Output the [X, Y] coordinate of the center of the cell containing the given text.  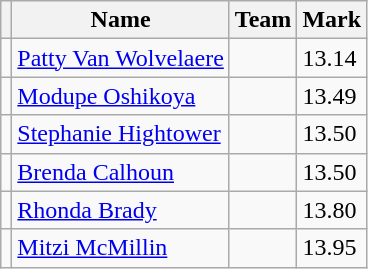
Mitzi McMillin [121, 248]
Mark [332, 20]
Stephanie Hightower [121, 134]
13.80 [332, 210]
Patty Van Wolvelaere [121, 58]
Brenda Calhoun [121, 172]
Name [121, 20]
Rhonda Brady [121, 210]
Team [263, 20]
13.14 [332, 58]
Modupe Oshikoya [121, 96]
13.49 [332, 96]
13.95 [332, 248]
